Detect which cell encompasses the target text, then output its [X, Y] center coordinate. 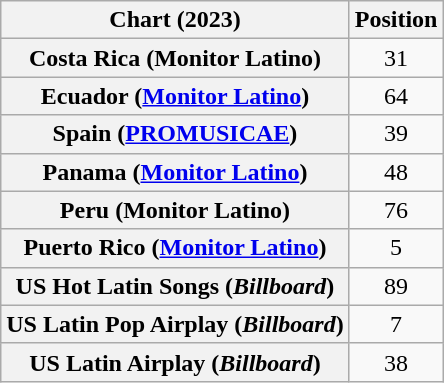
US Latin Airplay (Billboard) [175, 362]
89 [396, 286]
64 [396, 96]
US Latin Pop Airplay (Billboard) [175, 324]
US Hot Latin Songs (Billboard) [175, 286]
Ecuador (Monitor Latino) [175, 96]
Peru (Monitor Latino) [175, 210]
48 [396, 172]
5 [396, 248]
7 [396, 324]
Puerto Rico (Monitor Latino) [175, 248]
Spain (PROMUSICAE) [175, 134]
76 [396, 210]
Panama (Monitor Latino) [175, 172]
Costa Rica (Monitor Latino) [175, 58]
Chart (2023) [175, 20]
Position [396, 20]
39 [396, 134]
31 [396, 58]
38 [396, 362]
